Detect which cell encompasses the target text, then output its (X, Y) center coordinate. 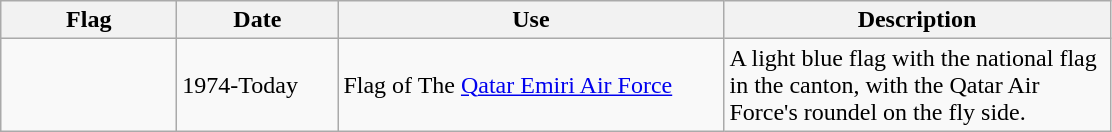
Flag of The Qatar Emiri Air Force (531, 85)
Date (258, 20)
Description (917, 20)
Use (531, 20)
Flag (89, 20)
A light blue flag with the national flag in the canton, with the Qatar Air Force's roundel on the fly side. (917, 85)
1974-Today (258, 85)
